Provide the (X, Y) coordinate of the cell's center where the given text is located.  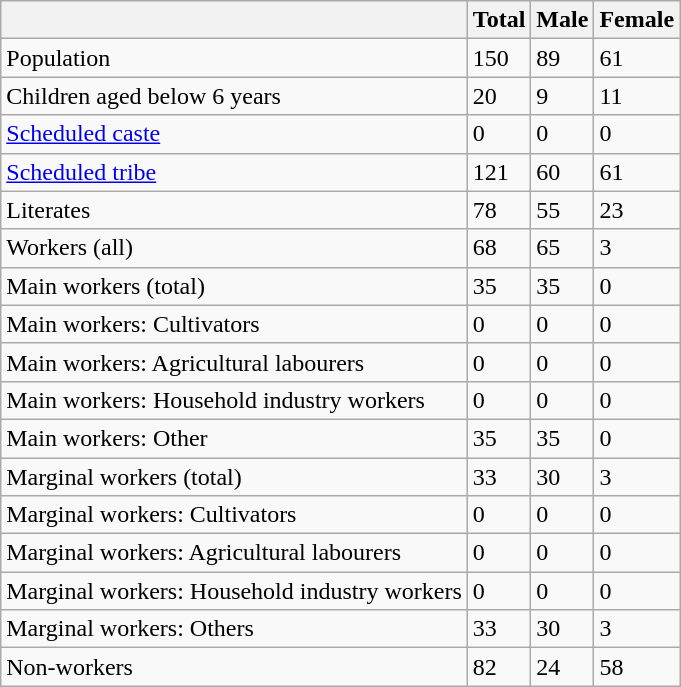
Children aged below 6 years (234, 96)
82 (499, 667)
Main workers: Other (234, 438)
Population (234, 58)
Male (562, 20)
24 (562, 667)
Marginal workers: Agricultural labourers (234, 553)
Marginal workers (total) (234, 477)
23 (637, 210)
Literates (234, 210)
20 (499, 96)
121 (499, 172)
Scheduled tribe (234, 172)
68 (499, 248)
65 (562, 248)
Main workers: Agricultural labourers (234, 362)
Marginal workers: Cultivators (234, 515)
89 (562, 58)
9 (562, 96)
Workers (all) (234, 248)
58 (637, 667)
60 (562, 172)
Main workers: Household industry workers (234, 400)
Main workers (total) (234, 286)
Marginal workers: Household industry workers (234, 591)
11 (637, 96)
Total (499, 20)
Female (637, 20)
Scheduled caste (234, 134)
Non-workers (234, 667)
78 (499, 210)
150 (499, 58)
55 (562, 210)
Main workers: Cultivators (234, 324)
Marginal workers: Others (234, 629)
